From the cell containing the given text, extract its center point as [X, Y] coordinate. 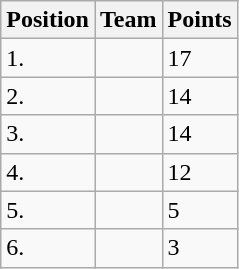
4. [48, 172]
1. [48, 58]
Team [128, 20]
5 [200, 210]
17 [200, 58]
6. [48, 248]
3 [200, 248]
2. [48, 96]
Position [48, 20]
Points [200, 20]
12 [200, 172]
5. [48, 210]
3. [48, 134]
